Provide the [x, y] coordinate of the cell's center where the given text is located.  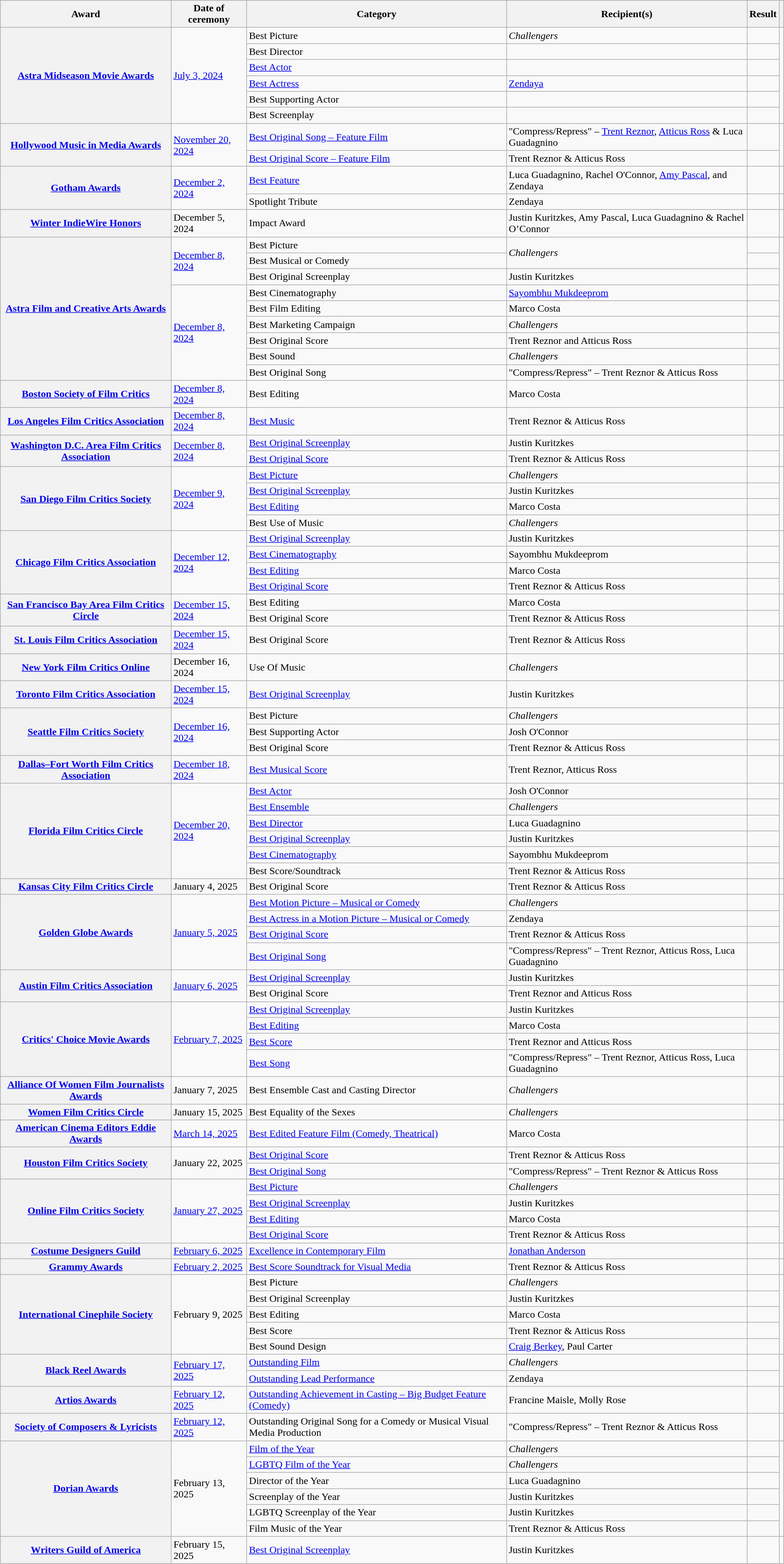
Best Equality of the Sexes [377, 1112]
March 14, 2025 [209, 1133]
Best Musical or Comedy [377, 261]
Best Use of Music [377, 522]
Best Screenplay [377, 115]
Critics' Choice Movie Awards [86, 1039]
February 2, 2025 [209, 1267]
January 22, 2025 [209, 1163]
Best Film Editing [377, 309]
Jonathan Anderson [627, 1251]
Impact Award [377, 223]
Gotham Awards [86, 188]
Best Edited Feature Film (Comedy, Theatrical) [377, 1133]
Film of the Year [377, 1449]
Astra Film and Creative Arts Awards [86, 309]
Hollywood Music in Media Awards [86, 145]
Society of Composers & Lyricists [86, 1427]
Screenplay of the Year [377, 1497]
Boston Society of Film Critics [86, 394]
February 7, 2025 [209, 1039]
Best Actress in a Motion Picture – Musical or Comedy [377, 919]
December 18, 2024 [209, 769]
December 9, 2024 [209, 498]
Washington D.C. Area Film Critics Association [86, 451]
Outstanding Film [377, 1362]
San Diego Film Critics Society [86, 498]
Outstanding Lead Performance [377, 1378]
Costume Designers Guild [86, 1251]
Online Film Critics Society [86, 1211]
LGBTQ Screenplay of the Year [377, 1512]
Best Music [377, 421]
Golden Globe Awards [86, 932]
December 5, 2024 [209, 223]
January 27, 2025 [209, 1211]
Date of ceremony [209, 14]
Craig Berkey, Paul Carter [627, 1346]
Best Actress [377, 83]
Chicago Film Critics Association [86, 563]
Austin Film Critics Association [86, 986]
International Cinephile Society [86, 1314]
February 17, 2025 [209, 1370]
Best Musical Score [377, 769]
February 13, 2025 [209, 1489]
Recipient(s) [627, 14]
Dallas–Fort Worth Film Critics Association [86, 769]
Astra Midseason Movie Awards [86, 75]
Best Sound [377, 356]
Toronto Film Critics Association [86, 694]
Director of the Year [377, 1481]
Best Original Song – Feature Film [377, 137]
Spotlight Tribute [377, 201]
Florida Film Critics Circle [86, 831]
Los Angeles Film Critics Association [86, 421]
St. Louis Film Critics Association [86, 640]
Result [763, 14]
July 3, 2024 [209, 75]
Francine Maisle, Molly Rose [627, 1400]
Excellence in Contemporary Film [377, 1251]
February 6, 2025 [209, 1251]
Seattle Film Critics Society [86, 732]
"Compress/Repress" – Trent Reznor, Atticus Ross & Luca Guadagnino [627, 137]
Best Ensemble Cast and Casting Director [377, 1090]
Writers Guild of America [86, 1550]
Outstanding Original Song for a Comedy or Musical Visual Media Production [377, 1427]
Black Reel Awards [86, 1370]
Best Ensemble [377, 807]
American Cinema Editors Eddie Awards [86, 1133]
January 15, 2025 [209, 1112]
Best Motion Picture – Musical or Comedy [377, 903]
Kansas City Film Critics Circle [86, 887]
Film Music of the Year [377, 1528]
Award [86, 14]
December 20, 2024 [209, 831]
New York Film Critics Online [86, 667]
January 5, 2025 [209, 932]
Best Sound Design [377, 1346]
Artios Awards [86, 1400]
San Francisco Bay Area Film Critics Circle [86, 610]
December 2, 2024 [209, 188]
January 6, 2025 [209, 986]
January 4, 2025 [209, 887]
Category [377, 14]
Best Original Score – Feature Film [377, 158]
Best Marketing Campaign [377, 325]
Luca Guadagnino, Rachel O'Connor, Amy Pascal, and Zendaya [627, 180]
Use Of Music [377, 667]
Grammy Awards [86, 1267]
Justin Kuritzkes, Amy Pascal, Luca Guadagnino & Rachel O’Connor [627, 223]
Alliance Of Women Film Journalists Awards [86, 1090]
Outstanding Achievement in Casting – Big Budget Feature (Comedy) [377, 1400]
Trent Reznor, Atticus Ross [627, 769]
Best Score/Soundtrack [377, 871]
Best Feature [377, 180]
February 9, 2025 [209, 1314]
January 7, 2025 [209, 1090]
February 15, 2025 [209, 1550]
November 20, 2024 [209, 145]
Women Film Critics Circle [86, 1112]
Winter IndieWire Honors [86, 223]
Best Score Soundtrack for Visual Media [377, 1267]
December 12, 2024 [209, 563]
Best Song [377, 1063]
LGBTQ Film of the Year [377, 1465]
Houston Film Critics Society [86, 1163]
Dorian Awards [86, 1489]
